For the text-containing cell, return its midpoint in (x, y) coordinate format. 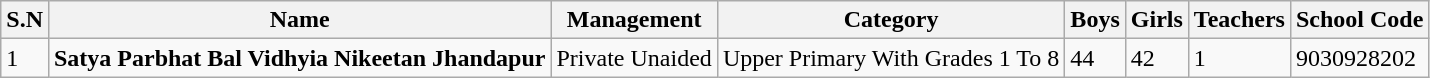
Satya Parbhat Bal Vidhyia Nikeetan Jhandapur (299, 58)
Teachers (1239, 20)
S.N (25, 20)
Upper Primary With Grades 1 To 8 (890, 58)
9030928202 (1359, 58)
Private Unaided (634, 58)
Boys (1095, 20)
School Code (1359, 20)
42 (1156, 58)
44 (1095, 58)
Name (299, 20)
Girls (1156, 20)
Management (634, 20)
Category (890, 20)
